Detect which cell encompasses the target text, then output its [x, y] center coordinate. 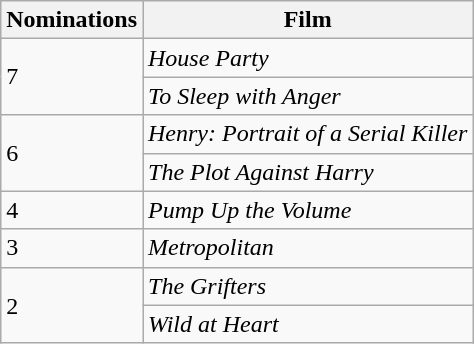
Henry: Portrait of a Serial Killer [307, 134]
Film [307, 20]
7 [72, 77]
The Plot Against Harry [307, 172]
Nominations [72, 20]
House Party [307, 58]
3 [72, 248]
Metropolitan [307, 248]
The Grifters [307, 286]
6 [72, 153]
4 [72, 210]
Pump Up the Volume [307, 210]
Wild at Heart [307, 324]
To Sleep with Anger [307, 96]
2 [72, 305]
